Return the (x, y) coordinate for the center point of the cell that contains the specified text.  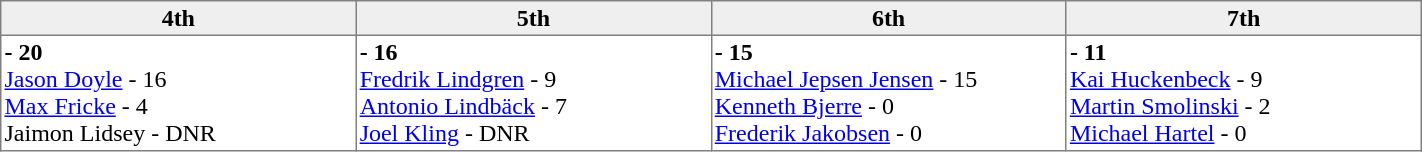
7th (1244, 18)
- 11Kai Huckenbeck - 9Martin Smolinski - 2Michael Hartel - 0 (1244, 93)
6th (888, 18)
- 16Fredrik Lindgren - 9Antonio Lindbäck - 7Joel Kling - DNR (534, 93)
- 20Jason Doyle - 16Max Fricke - 4Jaimon Lidsey - DNR (178, 93)
4th (178, 18)
5th (534, 18)
- 15Michael Jepsen Jensen - 15Kenneth Bjerre - 0Frederik Jakobsen - 0 (888, 93)
